Pinpoint the cell where the given text exists, returning its [X, Y] midpoint coordinate. 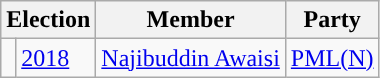
2018 [56, 58]
PML(N) [332, 58]
Najibuddin Awaisi [191, 58]
Party [332, 20]
Member [191, 20]
Election [48, 20]
